From the cell containing the given text, extract its center point as (X, Y) coordinate. 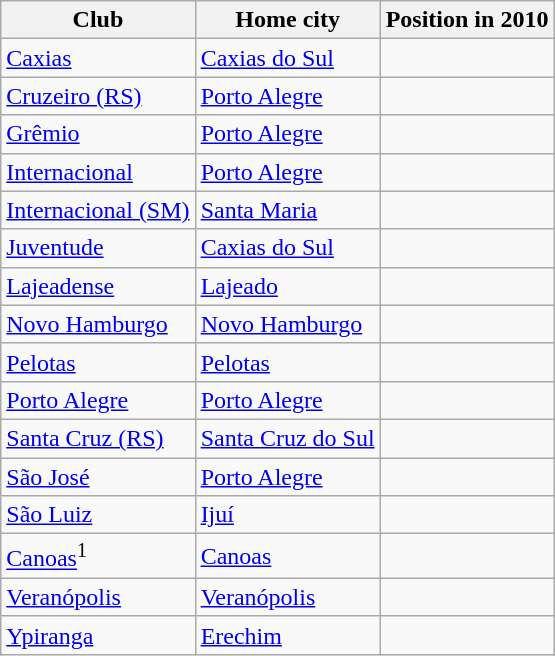
Ijuí (288, 515)
Grêmio (98, 134)
Lajeadense (98, 286)
Canoas1 (98, 556)
Club (98, 20)
Position in 2010 (467, 20)
Caxias (98, 58)
Juventude (98, 248)
São Luiz (98, 515)
Cruzeiro (RS) (98, 96)
Internacional (SM) (98, 210)
São José (98, 477)
Lajeado (288, 286)
Santa Maria (288, 210)
Internacional (98, 172)
Erechim (288, 635)
Santa Cruz (RS) (98, 438)
Santa Cruz do Sul (288, 438)
Home city (288, 20)
Canoas (288, 556)
Ypiranga (98, 635)
